Identify which cell holds the provided text, then report its [X, Y] central coordinate. 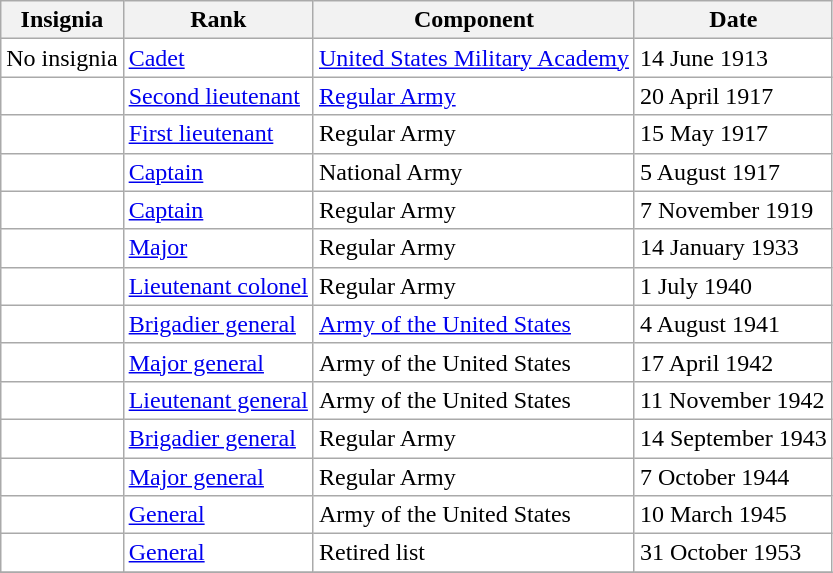
First lieutenant [218, 134]
14 January 1933 [733, 248]
1 July 1940 [733, 286]
Lieutenant general [218, 400]
20 April 1917 [733, 96]
17 April 1942 [733, 362]
7 October 1944 [733, 477]
15 May 1917 [733, 134]
Major [218, 248]
4 August 1941 [733, 324]
31 October 1953 [733, 553]
Date [733, 20]
Insignia [62, 20]
14 June 1913 [733, 58]
Retired list [474, 553]
Second lieutenant [218, 96]
11 November 1942 [733, 400]
5 August 1917 [733, 172]
National Army [474, 172]
14 September 1943 [733, 438]
7 November 1919 [733, 210]
10 March 1945 [733, 515]
United States Military Academy [474, 58]
Cadet [218, 58]
Lieutenant colonel [218, 286]
Rank [218, 20]
No insignia [62, 58]
Component [474, 20]
